Identify which cell holds the provided text, then report its (X, Y) central coordinate. 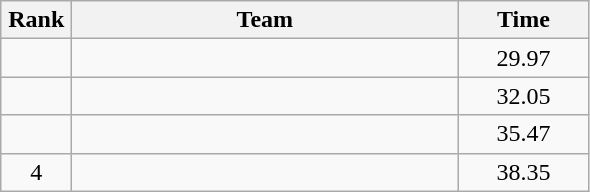
Time (524, 20)
32.05 (524, 96)
4 (36, 172)
35.47 (524, 134)
38.35 (524, 172)
Team (265, 20)
29.97 (524, 58)
Rank (36, 20)
